Locate the cell with the specified text and output its [x, y] center coordinate. 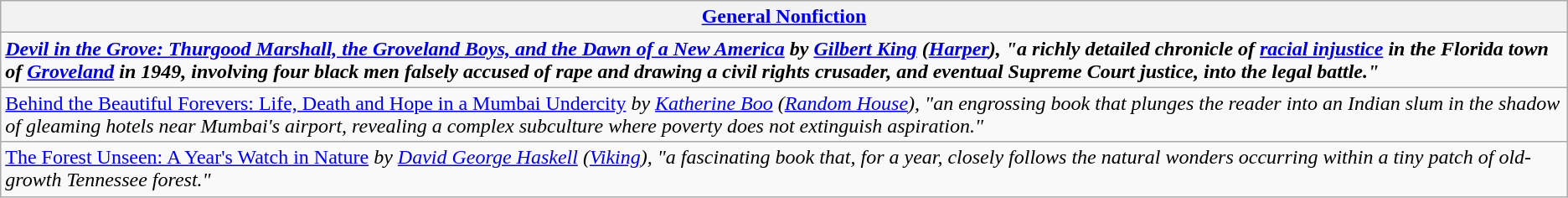
General Nonfiction [784, 17]
